Output the (x, y) coordinate of the center of the cell containing the given text.  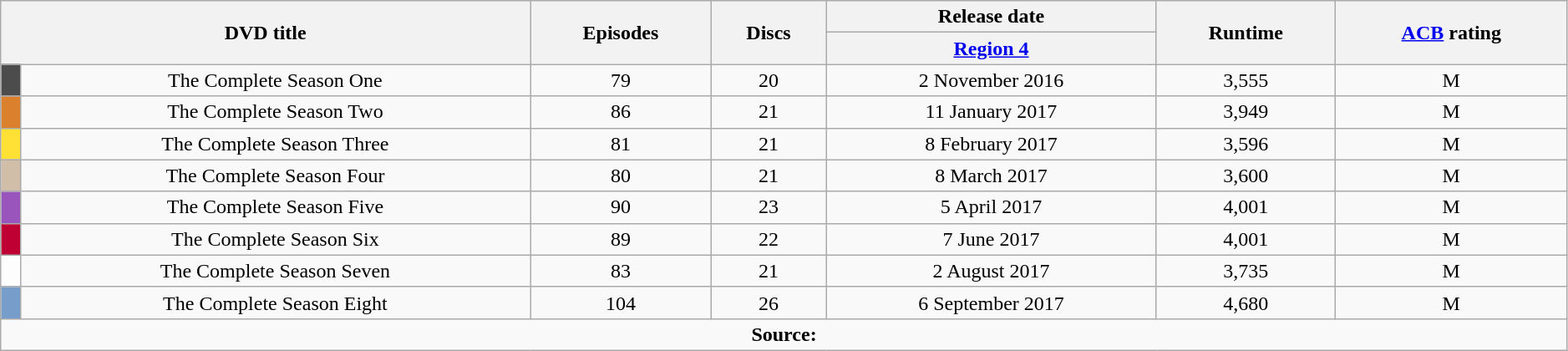
4,680 (1246, 303)
26 (769, 303)
The Complete Season One (275, 80)
104 (620, 303)
22 (769, 239)
The Complete Season Eight (275, 303)
23 (769, 207)
Region 4 (992, 48)
3,949 (1246, 112)
11 January 2017 (992, 112)
3,735 (1246, 271)
83 (620, 271)
The Complete Season Five (275, 207)
3,596 (1246, 144)
2 November 2016 (992, 80)
Source: (784, 334)
20 (769, 80)
3,600 (1246, 175)
The Complete Season Two (275, 112)
Discs (769, 33)
3,555 (1246, 80)
80 (620, 175)
Runtime (1246, 33)
8 February 2017 (992, 144)
The Complete Season Four (275, 175)
79 (620, 80)
The Complete Season Seven (275, 271)
Release date (992, 17)
7 June 2017 (992, 239)
81 (620, 144)
90 (620, 207)
8 March 2017 (992, 175)
86 (620, 112)
2 August 2017 (992, 271)
The Complete Season Six (275, 239)
5 April 2017 (992, 207)
DVD title (266, 33)
ACB rating (1451, 33)
The Complete Season Three (275, 144)
Episodes (620, 33)
6 September 2017 (992, 303)
89 (620, 239)
